Return the [x, y] coordinate for the center point of the cell that contains the specified text.  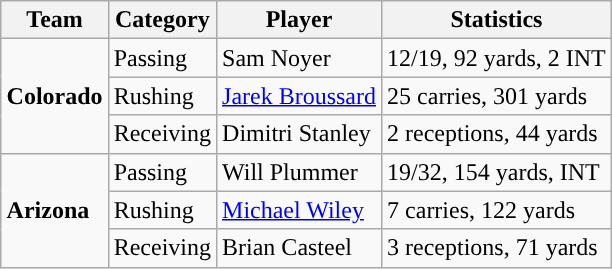
3 receptions, 71 yards [497, 248]
7 carries, 122 yards [497, 210]
Player [300, 20]
19/32, 154 yards, INT [497, 172]
Team [54, 20]
Sam Noyer [300, 58]
2 receptions, 44 yards [497, 134]
Jarek Broussard [300, 96]
Michael Wiley [300, 210]
Statistics [497, 20]
25 carries, 301 yards [497, 96]
Arizona [54, 210]
Brian Casteel [300, 248]
Dimitri Stanley [300, 134]
Category [162, 20]
12/19, 92 yards, 2 INT [497, 58]
Will Plummer [300, 172]
Colorado [54, 96]
